Output the (X, Y) coordinate of the center of the cell containing the given text.  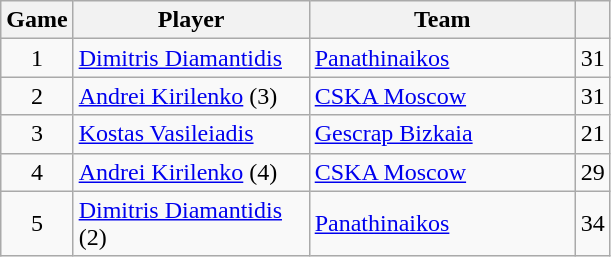
Team (442, 20)
3 (37, 134)
5 (37, 224)
Game (37, 20)
2 (37, 96)
Dimitris Diamantidis (2) (191, 224)
29 (592, 172)
Player (191, 20)
Andrei Kirilenko (4) (191, 172)
Dimitris Diamantidis (191, 58)
1 (37, 58)
4 (37, 172)
21 (592, 134)
Kostas Vasileiadis (191, 134)
34 (592, 224)
Andrei Kirilenko (3) (191, 96)
Gescrap Bizkaia (442, 134)
